Return the (X, Y) coordinate for the center point of the cell that contains the specified text.  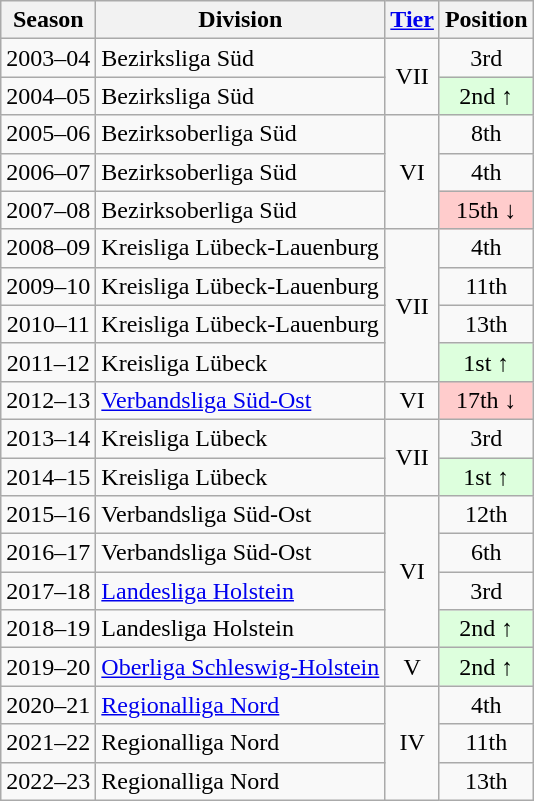
15th ↓ (486, 210)
2005–06 (48, 134)
17th ↓ (486, 400)
2006–07 (48, 172)
2009–10 (48, 286)
2017–18 (48, 591)
2019–20 (48, 667)
2021–22 (48, 743)
2020–21 (48, 705)
2012–13 (48, 400)
V (412, 667)
6th (486, 553)
2003–04 (48, 58)
2004–05 (48, 96)
2016–17 (48, 553)
2013–14 (48, 438)
2007–08 (48, 210)
Oberliga Schleswig-Holstein (240, 667)
2014–15 (48, 477)
8th (486, 134)
Season (48, 20)
Tier (412, 20)
2008–09 (48, 248)
2011–12 (48, 362)
12th (486, 515)
Division (240, 20)
2010–11 (48, 324)
IV (412, 743)
2018–19 (48, 629)
2015–16 (48, 515)
2022–23 (48, 781)
Position (486, 20)
